Scan for the cell matching the given text and deliver its (X, Y) coordinate at center. 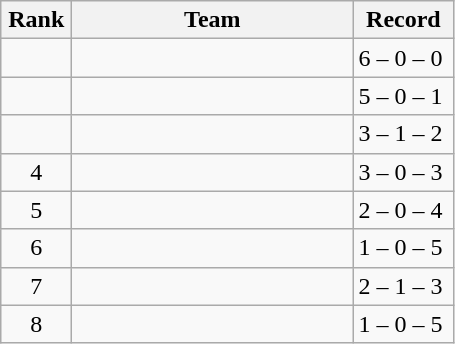
Rank (36, 20)
5 (36, 210)
2 – 0 – 4 (404, 210)
Team (212, 20)
Record (404, 20)
3 – 1 – 2 (404, 134)
7 (36, 286)
3 – 0 – 3 (404, 172)
4 (36, 172)
5 – 0 – 1 (404, 96)
2 – 1 – 3 (404, 286)
6 – 0 – 0 (404, 58)
8 (36, 324)
6 (36, 248)
